Pinpoint the cell where the given text exists, returning its (x, y) midpoint coordinate. 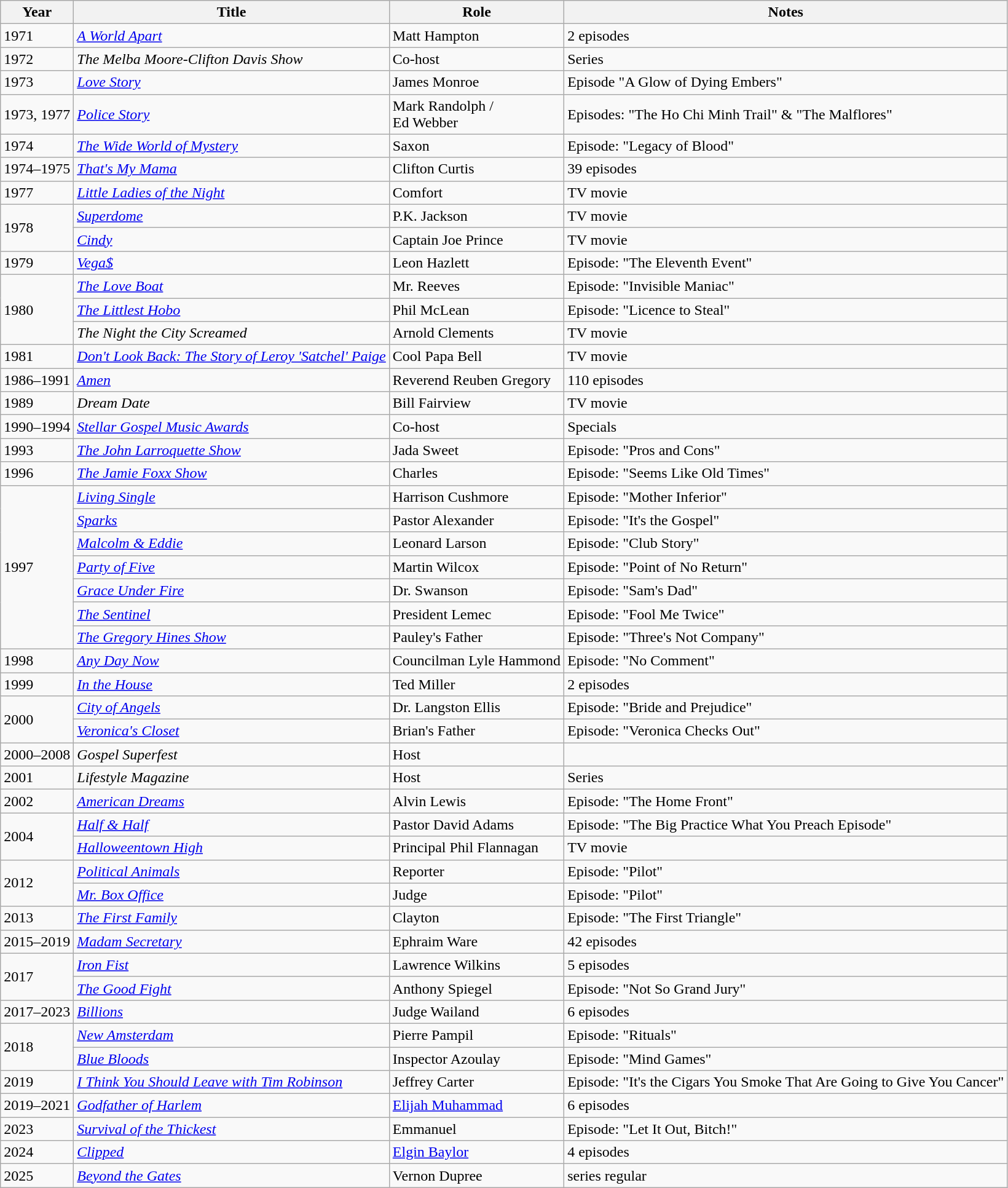
Love Story (231, 82)
2015–2019 (37, 941)
The Good Fight (231, 988)
The Jamie Foxx Show (231, 473)
1981 (37, 357)
1978 (37, 228)
1989 (37, 403)
Reporter (476, 871)
A World Apart (231, 36)
Jada Sweet (476, 450)
That's My Mama (231, 169)
The Wide World of Mystery (231, 146)
Notes (786, 12)
Year (37, 12)
Clayton (476, 918)
series regular (786, 1176)
Episode: "It's the Cigars You Smoke That Are Going to Give You Cancer" (786, 1082)
Episode: "Veronica Checks Out" (786, 731)
The John Larroquette Show (231, 450)
2000–2008 (37, 754)
Clifton Curtis (476, 169)
2004 (37, 836)
Episode "A Glow of Dying Embers" (786, 82)
New Amsterdam (231, 1035)
Judge Wailand (476, 1012)
1973 (37, 82)
Specials (786, 427)
Episode: "Licence to Steal" (786, 309)
Episode: "Point of No Return" (786, 567)
Episode: "Three's Not Company" (786, 637)
Pastor David Adams (476, 825)
Lifestyle Magazine (231, 778)
Matt Hampton (476, 36)
Captain Joe Prince (476, 239)
Mr. Reeves (476, 286)
Principal Phil Flannagan (476, 848)
Episode: "The Big Practice What You Preach Episode" (786, 825)
Police Story (231, 114)
Reverend Reuben Gregory (476, 380)
Martin Wilcox (476, 567)
Episode: "It's the Gospel" (786, 520)
Party of Five (231, 567)
Episode: "Pros and Cons" (786, 450)
2000 (37, 719)
1974–1975 (37, 169)
In the House (231, 684)
2013 (37, 918)
Episode: "Club Story" (786, 544)
Superdome (231, 216)
2019 (37, 1082)
Lawrence Wilkins (476, 965)
Mark Randolph /Ed Webber (476, 114)
Half & Half (231, 825)
President Lemec (476, 614)
Pastor Alexander (476, 520)
1971 (37, 36)
The Melba Moore-Clifton Davis Show (231, 59)
2002 (37, 801)
42 episodes (786, 941)
Mr. Box Office (231, 895)
Malcolm & Eddie (231, 544)
2024 (37, 1152)
1980 (37, 309)
Iron Fist (231, 965)
Brian's Father (476, 731)
1974 (37, 146)
Episodes: "The Ho Chi Minh Trail" & "The Malflores" (786, 114)
Veronica's Closet (231, 731)
Dr. Swanson (476, 590)
Arnold Clements (476, 333)
Cindy (231, 239)
I Think You Should Leave with Tim Robinson (231, 1082)
Vernon Dupree (476, 1176)
1993 (37, 450)
1986–1991 (37, 380)
1973, 1977 (37, 114)
110 episodes (786, 380)
Gospel Superfest (231, 754)
Billions (231, 1012)
James Monroe (476, 82)
Episode: "Rituals" (786, 1035)
Elijah Muhammad (476, 1106)
1999 (37, 684)
Ted Miller (476, 684)
1977 (37, 192)
1990–1994 (37, 427)
Living Single (231, 497)
Episode: "Not So Grand Jury" (786, 988)
Survival of the Thickest (231, 1129)
2017–2023 (37, 1012)
Leonard Larson (476, 544)
The Night the City Screamed (231, 333)
Godfather of Harlem (231, 1106)
Leon Hazlett (476, 263)
Episode: "The First Triangle" (786, 918)
Jeffrey Carter (476, 1082)
Councilman Lyle Hammond (476, 660)
Stellar Gospel Music Awards (231, 427)
The First Family (231, 918)
Dr. Langston Ellis (476, 708)
2017 (37, 976)
Episode: "The Home Front" (786, 801)
Any Day Now (231, 660)
Episode: "Sam's Dad" (786, 590)
Don't Look Back: The Story of Leroy 'Satchel' Paige (231, 357)
Charles (476, 473)
The Sentinel (231, 614)
The Gregory Hines Show (231, 637)
2019–2021 (37, 1106)
Phil McLean (476, 309)
2025 (37, 1176)
Role (476, 12)
Pauley's Father (476, 637)
Ephraim Ware (476, 941)
Episode: "No Comment" (786, 660)
Halloweentown High (231, 848)
Grace Under Fire (231, 590)
Episode: "Mother Inferior" (786, 497)
Anthony Spiegel (476, 988)
Judge (476, 895)
Title (231, 12)
Pierre Pampil (476, 1035)
Bill Fairview (476, 403)
Beyond the Gates (231, 1176)
Madam Secretary (231, 941)
Episode: "Let It Out, Bitch!" (786, 1129)
Episode: "Bride and Prejudice" (786, 708)
Saxon (476, 146)
Episode: "The Eleventh Event" (786, 263)
Amen (231, 380)
Episode: "Seems Like Old Times" (786, 473)
1972 (37, 59)
2012 (37, 883)
Political Animals (231, 871)
2001 (37, 778)
Elgin Baylor (476, 1152)
Comfort (476, 192)
Clipped (231, 1152)
Episode: "Invisible Maniac" (786, 286)
4 episodes (786, 1152)
Episode: "Fool Me Twice" (786, 614)
Alvin Lewis (476, 801)
American Dreams (231, 801)
Dream Date (231, 403)
1998 (37, 660)
The Littlest Hobo (231, 309)
1997 (37, 567)
2023 (37, 1129)
P.K. Jackson (476, 216)
Cool Papa Bell (476, 357)
39 episodes (786, 169)
2018 (37, 1047)
City of Angels (231, 708)
Harrison Cushmore (476, 497)
Episode: "Mind Games" (786, 1058)
1996 (37, 473)
Sparks (231, 520)
Emmanuel (476, 1129)
5 episodes (786, 965)
Vega$ (231, 263)
Little Ladies of the Night (231, 192)
Inspector Azoulay (476, 1058)
The Love Boat (231, 286)
Episode: "Legacy of Blood" (786, 146)
1979 (37, 263)
Blue Bloods (231, 1058)
